Detect which cell encompasses the target text, then output its [X, Y] center coordinate. 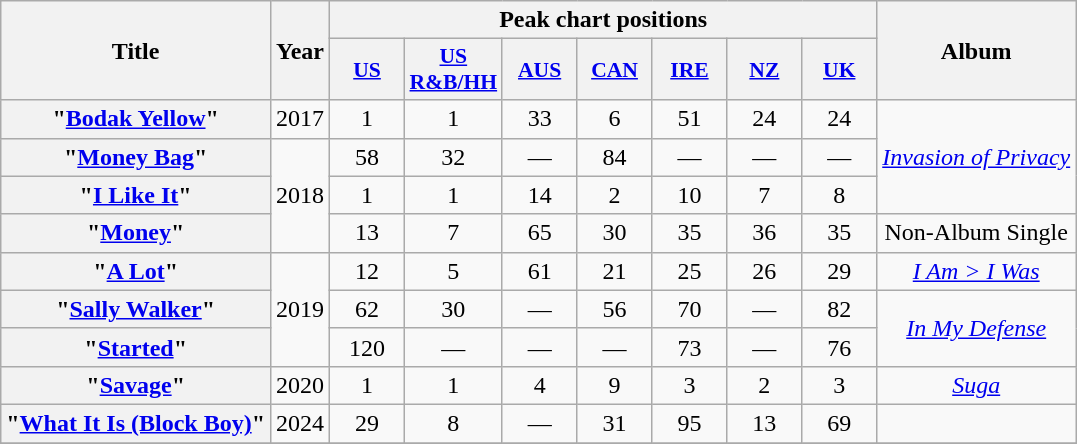
AUS [540, 70]
2019 [300, 309]
US [368, 70]
58 [368, 157]
12 [368, 271]
6 [614, 119]
USR&B/HH [453, 70]
"What It Is (Block Boy)" [136, 423]
61 [540, 271]
"Money Bag" [136, 157]
In My Defense [976, 328]
21 [614, 271]
Peak chart positions [604, 20]
NZ [764, 70]
UK [840, 70]
IRE [690, 70]
5 [453, 271]
4 [540, 385]
62 [368, 309]
26 [764, 271]
69 [840, 423]
84 [614, 157]
"Money" [136, 233]
10 [690, 195]
Title [136, 50]
"Started" [136, 347]
"Sally Walker" [136, 309]
70 [690, 309]
14 [540, 195]
Year [300, 50]
Suga [976, 385]
"I Like It" [136, 195]
2018 [300, 195]
82 [840, 309]
2020 [300, 385]
Album [976, 50]
36 [764, 233]
Invasion of Privacy [976, 157]
51 [690, 119]
73 [690, 347]
76 [840, 347]
"Savage" [136, 385]
31 [614, 423]
65 [540, 233]
32 [453, 157]
2017 [300, 119]
56 [614, 309]
33 [540, 119]
25 [690, 271]
9 [614, 385]
I Am > I Was [976, 271]
2024 [300, 423]
95 [690, 423]
CAN [614, 70]
Non-Album Single [976, 233]
"A Lot" [136, 271]
120 [368, 347]
"Bodak Yellow" [136, 119]
